Provide the [x, y] coordinate of the cell's center where the given text is located.  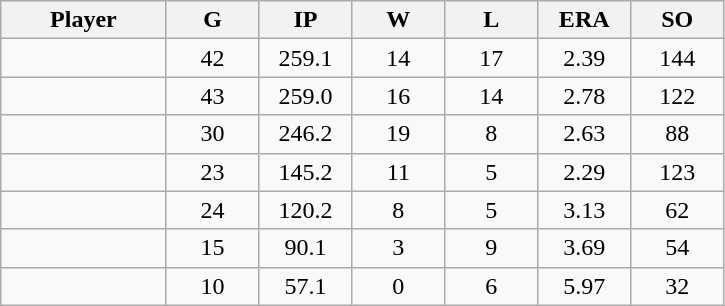
246.2 [306, 134]
10 [212, 286]
16 [398, 96]
0 [398, 286]
24 [212, 210]
2.29 [584, 172]
259.0 [306, 96]
6 [492, 286]
5.97 [584, 286]
54 [678, 248]
120.2 [306, 210]
42 [212, 58]
17 [492, 58]
L [492, 20]
9 [492, 248]
145.2 [306, 172]
W [398, 20]
Player [84, 20]
62 [678, 210]
3 [398, 248]
57.1 [306, 286]
G [212, 20]
90.1 [306, 248]
3.13 [584, 210]
15 [212, 248]
32 [678, 286]
19 [398, 134]
3.69 [584, 248]
123 [678, 172]
88 [678, 134]
ERA [584, 20]
43 [212, 96]
IP [306, 20]
30 [212, 134]
11 [398, 172]
SO [678, 20]
2.39 [584, 58]
2.63 [584, 134]
2.78 [584, 96]
122 [678, 96]
23 [212, 172]
144 [678, 58]
259.1 [306, 58]
